Scan for the cell matching the given text and deliver its (x, y) coordinate at center. 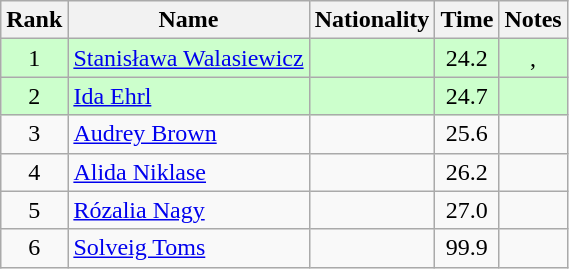
27.0 (467, 210)
Alida Niklase (188, 172)
1 (34, 58)
Solveig Toms (188, 248)
5 (34, 210)
Nationality (372, 20)
Rózalia Nagy (188, 210)
Rank (34, 20)
Stanisława Walasiewicz (188, 58)
4 (34, 172)
6 (34, 248)
Time (467, 20)
3 (34, 134)
24.7 (467, 96)
Notes (533, 20)
99.9 (467, 248)
Ida Ehrl (188, 96)
Audrey Brown (188, 134)
24.2 (467, 58)
26.2 (467, 172)
2 (34, 96)
25.6 (467, 134)
Name (188, 20)
, (533, 58)
